Return the [X, Y] coordinate for the center point of the cell that contains the specified text.  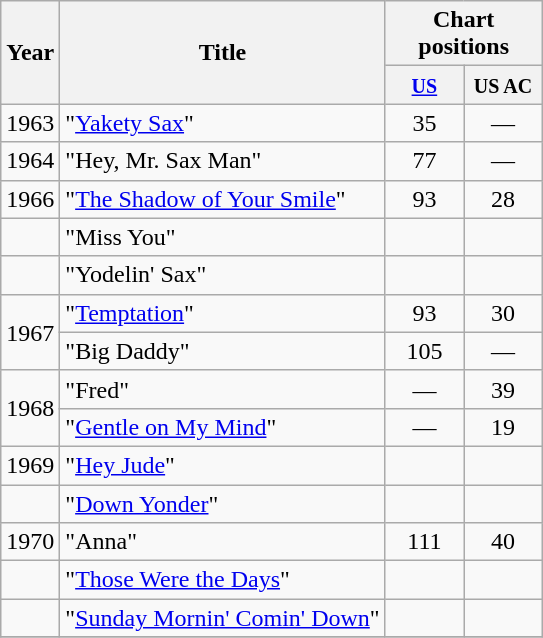
"Hey, Mr. Sax Man" [222, 161]
"Sunday Mornin' Comin' Down" [222, 618]
US AC [504, 85]
"Down Yonder" [222, 503]
1966 [30, 199]
1969 [30, 465]
1963 [30, 123]
Year [30, 52]
"Temptation" [222, 313]
1968 [30, 408]
77 [424, 161]
"Fred" [222, 389]
35 [424, 123]
"Anna" [222, 542]
1970 [30, 542]
"Yakety Sax" [222, 123]
"Big Daddy" [222, 351]
111 [424, 542]
"Those Were the Days" [222, 580]
US [424, 85]
Chart positions [464, 34]
40 [504, 542]
1967 [30, 332]
30 [504, 313]
28 [504, 199]
"The Shadow of Your Smile" [222, 199]
"Miss You" [222, 237]
39 [504, 389]
19 [504, 427]
1964 [30, 161]
"Yodelin' Sax" [222, 275]
105 [424, 351]
"Hey Jude" [222, 465]
"Gentle on My Mind" [222, 427]
Title [222, 52]
